Locate the cell with the specified text and output its [x, y] center coordinate. 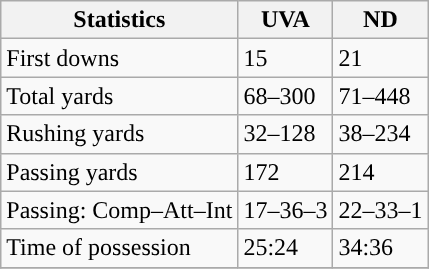
34:36 [380, 248]
First downs [120, 58]
15 [286, 58]
25:24 [286, 248]
214 [380, 172]
21 [380, 58]
32–128 [286, 134]
Rushing yards [120, 134]
UVA [286, 20]
Passing yards [120, 172]
17–36–3 [286, 210]
22–33–1 [380, 210]
38–234 [380, 134]
Passing: Comp–Att–Int [120, 210]
Total yards [120, 96]
ND [380, 20]
Time of possession [120, 248]
172 [286, 172]
68–300 [286, 96]
Statistics [120, 20]
71–448 [380, 96]
